Scan for the cell matching the given text and deliver its [X, Y] coordinate at center. 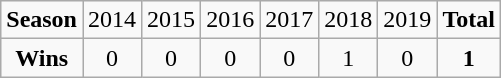
2019 [408, 20]
2016 [230, 20]
Wins [42, 58]
Season [42, 20]
2018 [348, 20]
2015 [172, 20]
2014 [112, 20]
2017 [290, 20]
Total [469, 20]
